Return [x, y] of the center of cell containing provided text 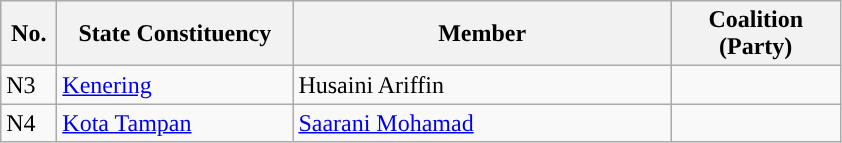
Saarani Mohamad [482, 123]
No. [29, 34]
Husaini Ariffin [482, 85]
Kota Tampan [175, 123]
Kenering [175, 85]
Coalition (Party) [756, 34]
N4 [29, 123]
N3 [29, 85]
State Constituency [175, 34]
Member [482, 34]
